Scan for the cell matching the given text and deliver its [x, y] coordinate at center. 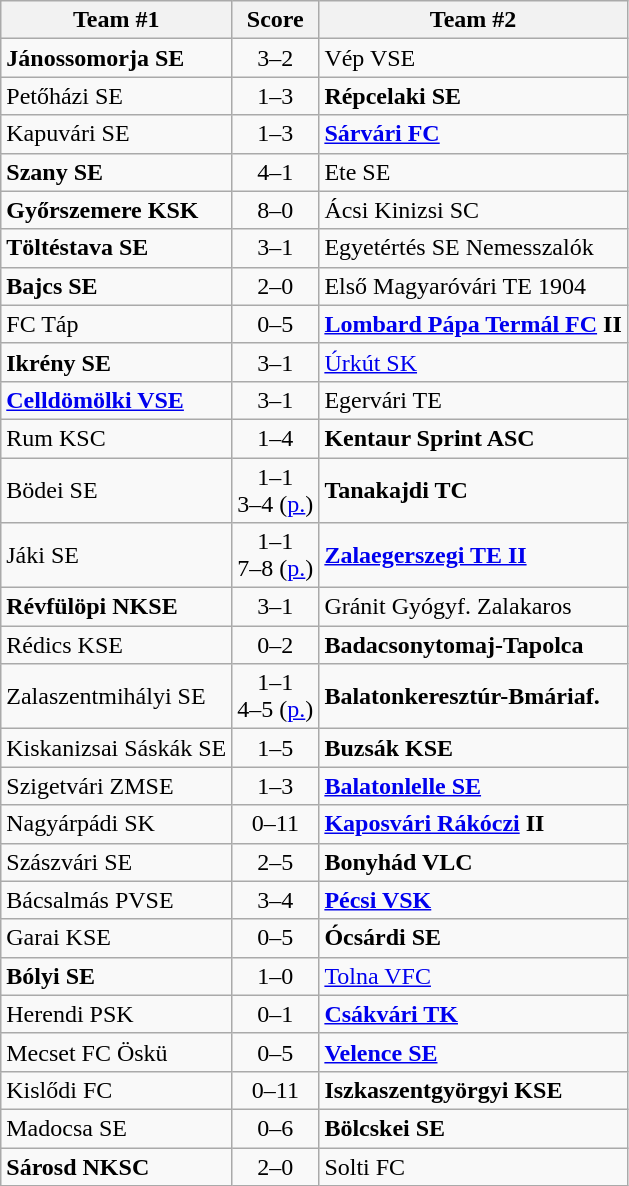
Szászvári SE [116, 862]
Győrszemere KSK [116, 210]
Csákvári TK [473, 1014]
0–2 [276, 645]
Ócsárdi SE [473, 938]
0–1 [276, 1014]
Sárosd NKSC [116, 1167]
Rum KSC [116, 438]
FC Táp [116, 324]
Kiskanizsai Sáskák SE [116, 748]
Répcelaki SE [473, 96]
1–0 [276, 976]
Rédics KSE [116, 645]
Pécsi VSK [473, 900]
Balatonlelle SE [473, 786]
Solti FC [473, 1167]
Celldömölki VSE [116, 400]
1–5 [276, 748]
Buzsák KSE [473, 748]
Petőházi SE [116, 96]
Tolna VFC [473, 976]
Szany SE [116, 172]
Badacsonytomaj-Tapolca [473, 645]
1–17–8 (p.) [276, 556]
Egyetértés SE Nemesszalók [473, 248]
Úrkút SK [473, 362]
Kaposvári Rákóczi II [473, 824]
Bácsalmás PVSE [116, 900]
Velence SE [473, 1052]
Team #1 [116, 20]
Ete SE [473, 172]
Kislődi FC [116, 1090]
Bödei SE [116, 490]
Sárvári FC [473, 134]
Zalaszentmihályi SE [116, 696]
Team #2 [473, 20]
1–13–4 (p.) [276, 490]
Lombard Pápa Termál FC II [473, 324]
Töltéstava SE [116, 248]
Kapuvári SE [116, 134]
0–6 [276, 1128]
Bölcskei SE [473, 1128]
Gránit Gyógyf. Zalakaros [473, 607]
Vép VSE [473, 58]
Jáki SE [116, 556]
4–1 [276, 172]
Ikrény SE [116, 362]
3–2 [276, 58]
Bólyi SE [116, 976]
Balatonkeresztúr-Bmáriaf. [473, 696]
Nagyárpádi SK [116, 824]
Zalaegerszegi TE II [473, 556]
2–5 [276, 862]
Kentaur Sprint ASC [473, 438]
Ácsi Kinizsi SC [473, 210]
Révfülöpi NKSE [116, 607]
Jánossomorja SE [116, 58]
Első Magyaróvári TE 1904 [473, 286]
1–4 [276, 438]
8–0 [276, 210]
Herendi PSK [116, 1014]
Bonyhád VLC [473, 862]
Egervári TE [473, 400]
Garai KSE [116, 938]
Szigetvári ZMSE [116, 786]
Iszkaszentgyörgyi KSE [473, 1090]
Mecset FC Öskü [116, 1052]
Score [276, 20]
1–14–5 (p.) [276, 696]
3–4 [276, 900]
Bajcs SE [116, 286]
Madocsa SE [116, 1128]
Tanakajdi TC [473, 490]
